Output the [x, y] coordinate of the center of the cell containing the given text.  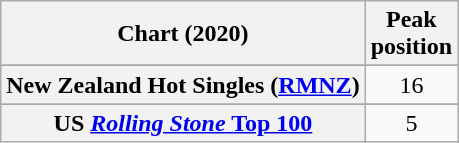
New Zealand Hot Singles (RMNZ) [183, 85]
US Rolling Stone Top 100 [183, 123]
Chart (2020) [183, 34]
Peakposition [411, 34]
16 [411, 85]
5 [411, 123]
